Provide the [X, Y] coordinate of the cell's center where the given text is located.  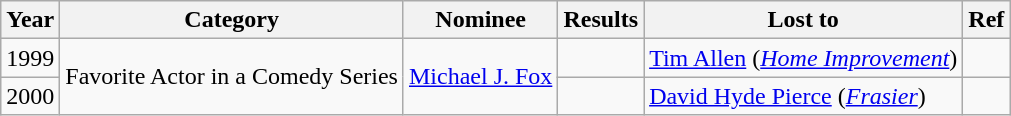
Results [601, 20]
David Hyde Pierce (Frasier) [804, 96]
Ref [986, 20]
1999 [30, 58]
Nominee [480, 20]
2000 [30, 96]
Michael J. Fox [480, 77]
Favorite Actor in a Comedy Series [232, 77]
Tim Allen (Home Improvement) [804, 58]
Lost to [804, 20]
Year [30, 20]
Category [232, 20]
